Capture the cell that displays the provided text and extract its [X, Y] central coordinate. 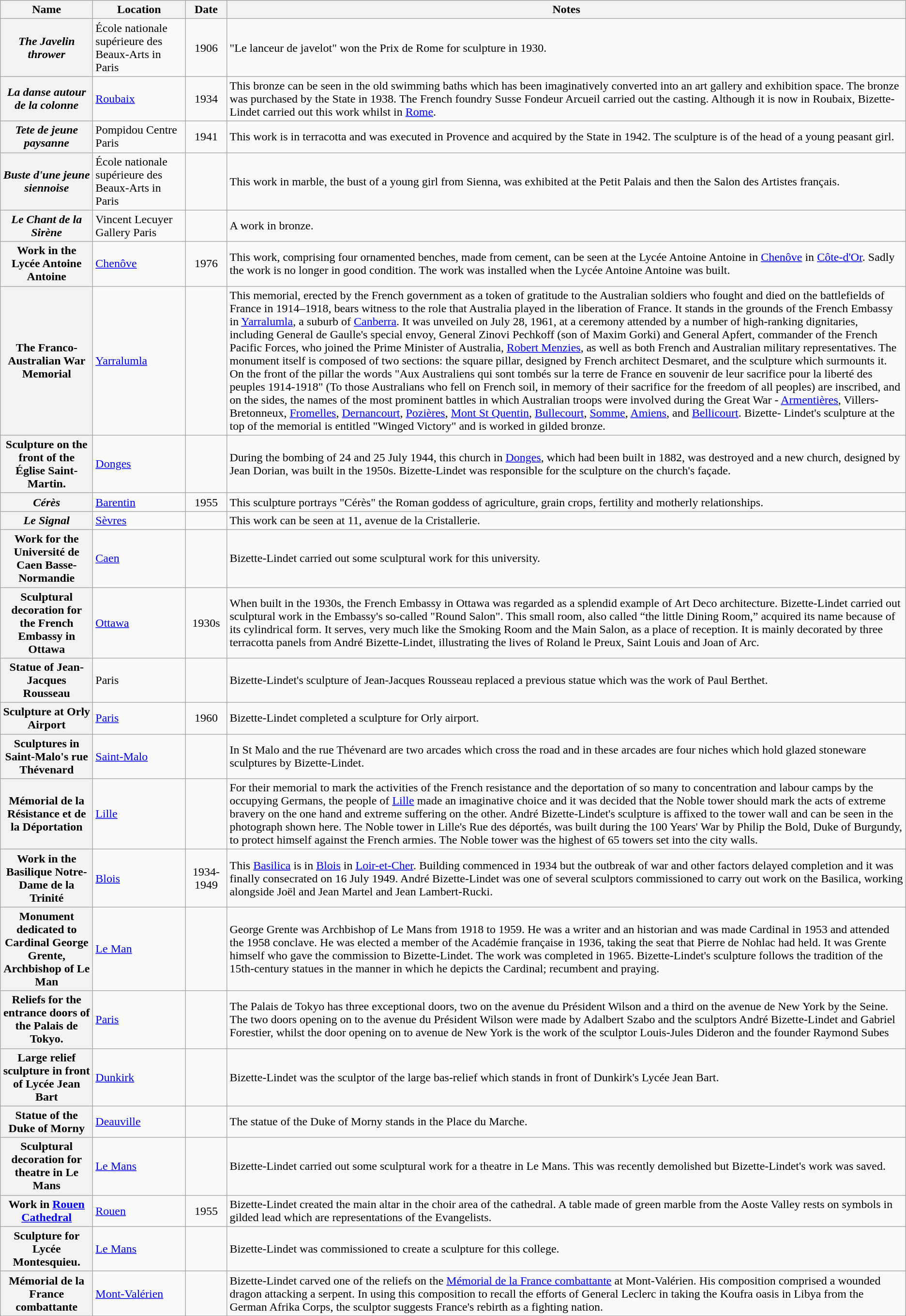
Yarralumla [139, 361]
Sculpture on the front of the Église Saint-Martin. [46, 464]
Work in Rouen Cathedral [46, 1211]
Ottawa [139, 623]
1934 [206, 99]
The Javelin thrower [46, 47]
Tete de jeune paysanne [46, 136]
Bizette-Lindet completed a sculpture for Orly airport. [566, 718]
Donges [139, 464]
Bizette-Lindet carried out some sculptural work for a theatre in Le Mans. This was recently demolished but Bizette-Lindet's work was saved. [566, 1166]
1930s [206, 623]
Bizette-Lindet's sculpture of Jean-Jacques Rousseau replaced a previous statue which was the work of Paul Berthet. [566, 681]
Lille [139, 814]
Mémorial de la Résistance et de la Déportation [46, 814]
A work in bronze. [566, 226]
Sculptures in Saint-Malo's rue Thévenard [46, 756]
Mont-Valérien [139, 1293]
Statue of the Duke of Morny [46, 1122]
This work can be seen at 11, avenue de la Cristallerie. [566, 520]
Monument dedicated to Cardinal George Grente, Archbishop of Le Man [46, 949]
Deauville [139, 1122]
Vincent Lecuyer Gallery Paris [139, 226]
Rouen [139, 1211]
Mémorial de la France combattante [46, 1293]
Chenôve [139, 264]
The Franco-Australian War Memorial [46, 361]
Work in the Lycée Antoine Antoine [46, 264]
Sèvres [139, 520]
Sculptural decoration for the French Embassy in Ottawa [46, 623]
Buste d'une jeune siennoise [46, 181]
1934-1949 [206, 878]
Le Signal [46, 520]
Sculpture for Lycée Montesquieu. [46, 1249]
Cérès [46, 502]
1941 [206, 136]
Caen [139, 559]
Date [206, 10]
1960 [206, 718]
Location [139, 10]
Sculptural decoration for theatre in Le Mans [46, 1166]
Work in the Basilique Notre-Dame de la Trinité [46, 878]
Saint-Malo [139, 756]
Work for the Université de Caen Basse-Normandie [46, 559]
The statue of the Duke of Morny stands in the Place du Marche. [566, 1122]
Sculpture at Orly Airport [46, 718]
Barentin [139, 502]
Dunkirk [139, 1077]
Le Man [139, 949]
This work is in terracotta and was executed in Provence and acquired by the State in 1942. The sculpture is of the head of a young peasant girl. [566, 136]
This sculpture portrays "Cérès" the Roman goddess of agriculture, grain crops, fertility and motherly relationships. [566, 502]
This work in marble, the bust of a young girl from Sienna, was exhibited at the Petit Palais and then the Salon des Artistes français. [566, 181]
Large relief sculpture in front of Lycée Jean Bart [46, 1077]
Statue of Jean-Jacques Rousseau [46, 681]
"Le lanceur de javelot" won the Prix de Rome for sculpture in 1930. [566, 47]
Le Chant de la Sirène [46, 226]
Name [46, 10]
Blois [139, 878]
Bizette-Lindet was commissioned to create a sculpture for this college. [566, 1249]
La danse autour de la colonne [46, 99]
Notes [566, 10]
Pompidou Centre Paris [139, 136]
Reliefs for the entrance doors of the Palais de Tokyo. [46, 1019]
1976 [206, 264]
1906 [206, 47]
Bizette-Lindet was the sculptor of the large bas-relief which stands in front of Dunkirk's Lycée Jean Bart. [566, 1077]
Roubaix [139, 99]
Bizette-Lindet carried out some sculptural work for this university. [566, 559]
